Extract the [x, y] coordinate from the center of the cell holding the provided text.  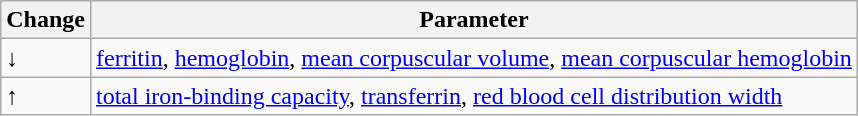
total iron-binding capacity, transferrin, red blood cell distribution width [474, 96]
Change [46, 20]
ferritin, hemoglobin, mean corpuscular volume, mean corpuscular hemoglobin [474, 58]
↑ [46, 96]
↓ [46, 58]
Parameter [474, 20]
